Detect which cell encompasses the target text, then output its (X, Y) center coordinate. 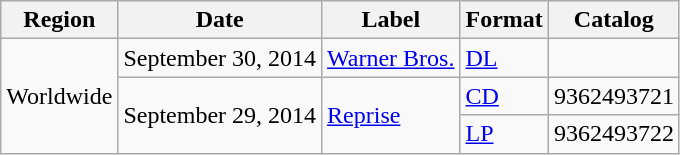
DL (504, 58)
Reprise (391, 115)
9362493721 (614, 96)
Date (220, 20)
Catalog (614, 20)
CD (504, 96)
Format (504, 20)
LP (504, 134)
Region (60, 20)
Worldwide (60, 96)
9362493722 (614, 134)
Label (391, 20)
Warner Bros. (391, 58)
September 30, 2014 (220, 58)
September 29, 2014 (220, 115)
